Provide the [x, y] coordinate of the cell's center where the given text is located.  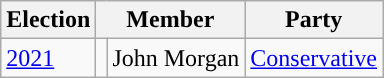
Election [48, 20]
Party [314, 20]
Member [170, 20]
2021 [48, 58]
Conservative [314, 58]
John Morgan [176, 58]
